Output the (x, y) coordinate of the center of the cell containing the given text.  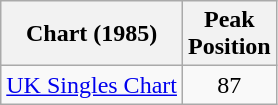
Chart (1985) (92, 34)
87 (229, 85)
UK Singles Chart (92, 85)
PeakPosition (229, 34)
